For the text-containing cell, return its midpoint in (X, Y) coordinate format. 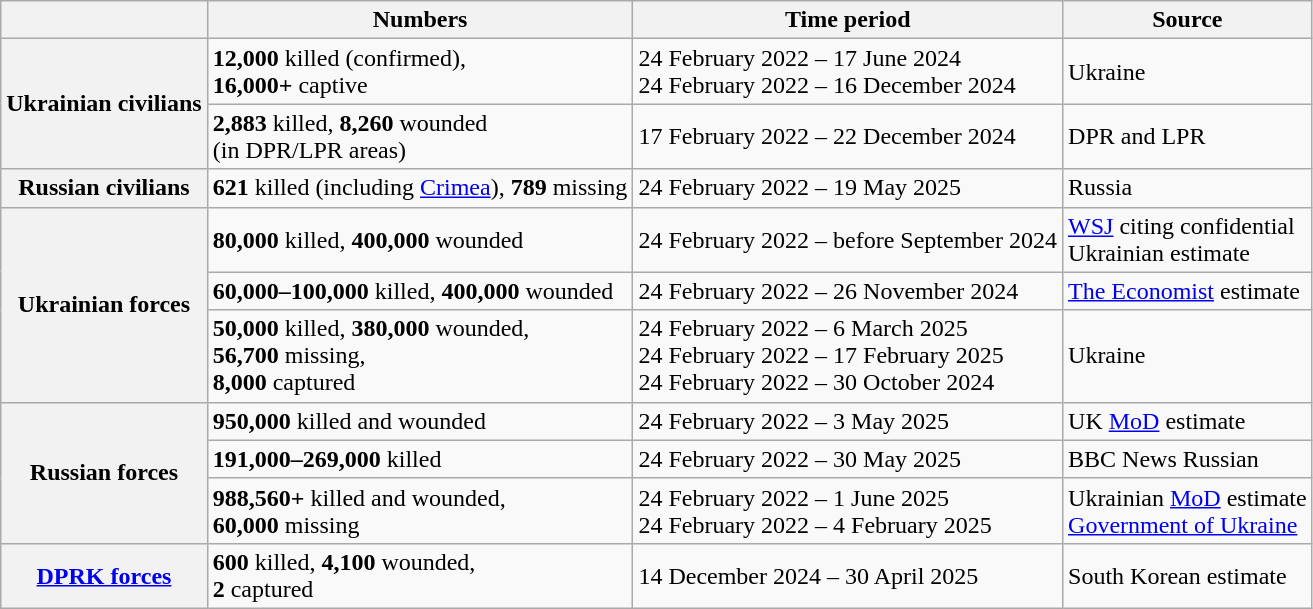
Time period (848, 20)
60,000–100,000 killed, 400,000 wounded (420, 291)
621 killed (including Crimea), 789 missing (420, 188)
191,000–269,000 killed (420, 459)
24 February 2022 – 3 May 2025 (848, 421)
950,000 killed and wounded (420, 421)
BBC News Russian (1188, 459)
Russia (1188, 188)
14 December 2024 – 30 April 2025 (848, 576)
24 February 2022 – 17 June 202424 February 2022 – 16 December 2024 (848, 72)
988,560+ killed and wounded,60,000 missing (420, 510)
24 February 2022 – 19 May 2025 (848, 188)
Ukrainian civilians (104, 104)
DPR and LPR (1188, 136)
2,883 killed, 8,260 wounded(in DPR/LPR areas) (420, 136)
UK MoD estimate (1188, 421)
Russian civilians (104, 188)
24 February 2022 – before September 2024 (848, 240)
17 February 2022 – 22 December 2024 (848, 136)
Ukrainian forces (104, 304)
24 February 2022 – 6 March 202524 February 2022 – 17 February 202524 February 2022 – 30 October 2024 (848, 356)
The Economist estimate (1188, 291)
WSJ citing confidentialUkrainian estimate (1188, 240)
24 February 2022 – 1 June 202524 February 2022 – 4 February 2025 (848, 510)
Numbers (420, 20)
50,000 killed, 380,000 wounded,56,700 missing,8,000 captured (420, 356)
600 killed, 4,100 wounded,2 captured (420, 576)
12,000 killed (confirmed),16,000+ captive (420, 72)
Russian forces (104, 472)
24 February 2022 – 30 May 2025 (848, 459)
Ukrainian MoD estimateGovernment of Ukraine (1188, 510)
Source (1188, 20)
DPRK forces (104, 576)
80,000 killed, 400,000 wounded (420, 240)
South Korean estimate (1188, 576)
24 February 2022 – 26 November 2024 (848, 291)
